Output the [X, Y] coordinate of the center of the cell containing the given text.  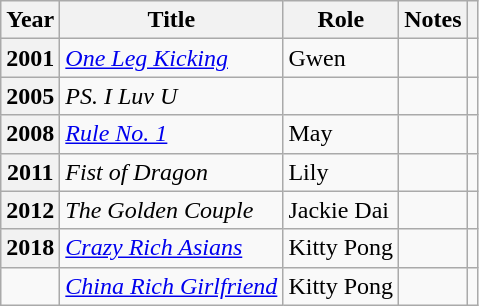
May [341, 134]
The Golden Couple [172, 210]
Crazy Rich Asians [172, 248]
Gwen [341, 58]
2005 [30, 96]
Notes [433, 20]
2001 [30, 58]
2008 [30, 134]
Year [30, 20]
China Rich Girlfriend [172, 286]
Jackie Dai [341, 210]
Role [341, 20]
2018 [30, 248]
One Leg Kicking [172, 58]
Lily [341, 172]
2011 [30, 172]
PS. I Luv U [172, 96]
Title [172, 20]
Fist of Dragon [172, 172]
2012 [30, 210]
Rule No. 1 [172, 134]
